Identify which cell holds the provided text, then report its (x, y) central coordinate. 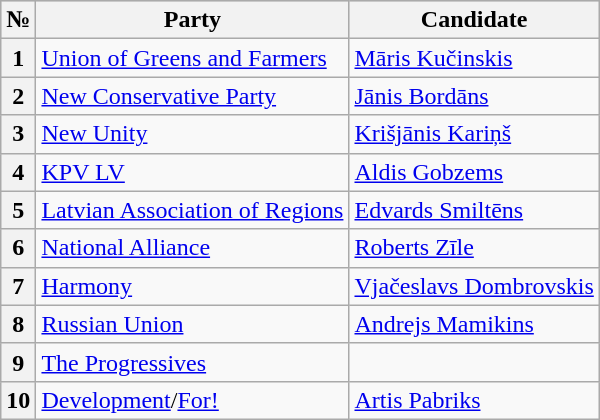
7 (18, 286)
Development/For! (192, 400)
6 (18, 248)
5 (18, 210)
Krišjānis Kariņš (474, 134)
New Conservative Party (192, 96)
2 (18, 96)
Roberts Zīle (474, 248)
4 (18, 172)
The Progressives (192, 362)
Artis Pabriks (474, 400)
Andrejs Mamikins (474, 324)
Russian Union (192, 324)
Māris Kučinskis (474, 58)
10 (18, 400)
Vjačeslavs Dombrovskis (474, 286)
9 (18, 362)
8 (18, 324)
New Unity (192, 134)
3 (18, 134)
Union of Greens and Farmers (192, 58)
Jānis Bordāns (474, 96)
Party (192, 20)
Edvards Smiltēns (474, 210)
Aldis Gobzems (474, 172)
1 (18, 58)
Candidate (474, 20)
Harmony (192, 286)
№ (18, 20)
Latvian Association of Regions (192, 210)
KPV LV (192, 172)
National Alliance (192, 248)
